From the cell containing the given text, extract its center point as (x, y) coordinate. 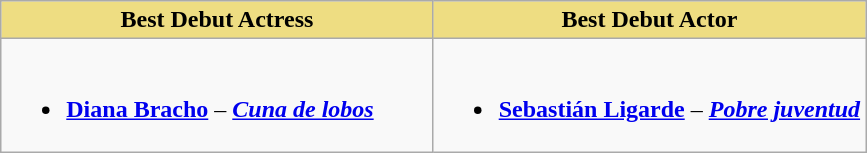
Best Debut Actress (217, 20)
Sebastián Ligarde – Pobre juventud (649, 96)
Diana Bracho – Cuna de lobos (217, 96)
Best Debut Actor (649, 20)
